Capture the cell that displays the provided text and extract its (x, y) central coordinate. 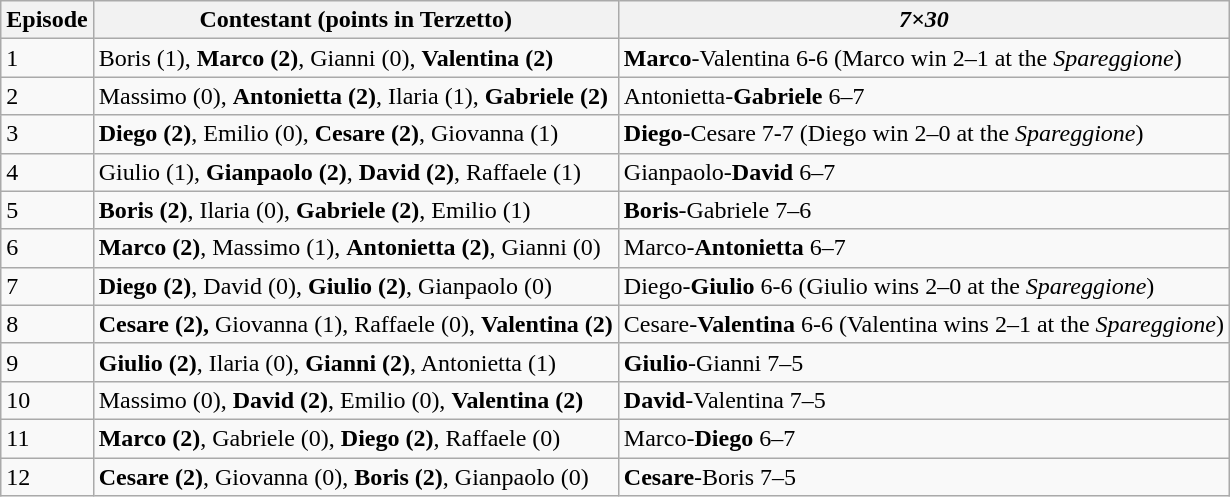
Boris (1), Marco (2), Gianni (0), Valentina (2) (356, 58)
Cesare-Valentina 6-6 (Valentina wins 2–1 at the Spareggione) (924, 324)
Cesare (2), Giovanna (0), Boris (2), Gianpaolo (0) (356, 477)
12 (47, 477)
David-Valentina 7–5 (924, 400)
Diego-Giulio 6-6 (Giulio wins 2–0 at the Spareggione) (924, 286)
Diego (2), Emilio (0), Cesare (2), Giovanna (1) (356, 134)
Diego-Cesare 7-7 (Diego win 2–0 at the Spareggione) (924, 134)
Diego (2), David (0), Giulio (2), Gianpaolo (0) (356, 286)
8 (47, 324)
Episode (47, 20)
7×30 (924, 20)
Antonietta-Gabriele 6–7 (924, 96)
6 (47, 248)
3 (47, 134)
Gianpaolo-David 6–7 (924, 172)
Giulio (2), Ilaria (0), Gianni (2), Antonietta (1) (356, 362)
Boris-Gabriele 7–6 (924, 210)
Marco-Antonietta 6–7 (924, 248)
9 (47, 362)
4 (47, 172)
Marco (2), Massimo (1), Antonietta (2), Gianni (0) (356, 248)
Marco (2), Gabriele (0), Diego (2), Raffaele (0) (356, 438)
Massimo (0), Antonietta (2), Ilaria (1), Gabriele (2) (356, 96)
5 (47, 210)
Cesare (2), Giovanna (1), Raffaele (0), Valentina (2) (356, 324)
1 (47, 58)
Cesare-Boris 7–5 (924, 477)
Marco-Diego 6–7 (924, 438)
Giulio (1), Gianpaolo (2), David (2), Raffaele (1) (356, 172)
Boris (2), Ilaria (0), Gabriele (2), Emilio (1) (356, 210)
Giulio-Gianni 7–5 (924, 362)
Massimo (0), David (2), Emilio (0), Valentina (2) (356, 400)
Contestant (points in Terzetto) (356, 20)
10 (47, 400)
11 (47, 438)
7 (47, 286)
2 (47, 96)
Marco-Valentina 6-6 (Marco win 2–1 at the Spareggione) (924, 58)
